Detect which cell encompasses the target text, then output its [X, Y] center coordinate. 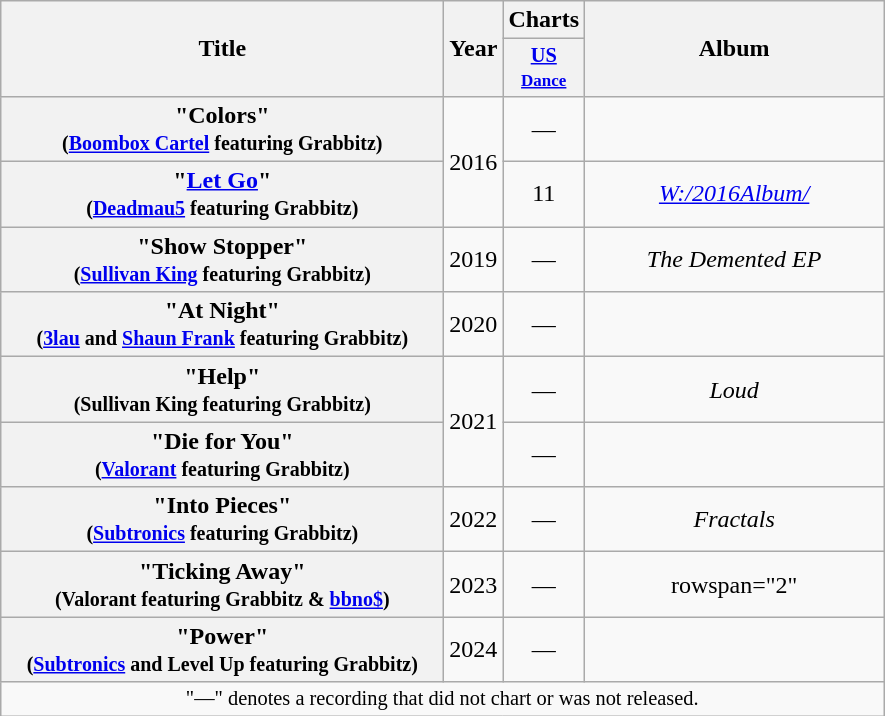
Charts [544, 20]
2016 [474, 161]
2019 [474, 260]
"Show Stopper"(Sullivan King featuring Grabbitz) [222, 260]
"Power"(Subtronics and Level Up featuring Grabbitz) [222, 650]
2022 [474, 520]
Title [222, 49]
"Colors"(Boombox Cartel featuring Grabbitz) [222, 128]
Album [734, 49]
"—" denotes a recording that did not chart or was not released. [442, 699]
"Let Go"(Deadmau5 featuring Grabbitz) [222, 194]
"Into Pieces"(Subtronics featuring Grabbitz) [222, 520]
"At Night"(3lau and Shaun Frank featuring Grabbitz) [222, 324]
2021 [474, 422]
rowspan="2" [734, 584]
2020 [474, 324]
W:/2016Album/ [734, 194]
2023 [474, 584]
Year [474, 49]
The Demented EP [734, 260]
"Ticking Away"(Valorant featuring Grabbitz & bbno$) [222, 584]
11 [544, 194]
USDance [544, 68]
Loud [734, 390]
2024 [474, 650]
"Die for You"(Valorant featuring Grabbitz) [222, 454]
"Help"(Sullivan King featuring Grabbitz) [222, 390]
Fractals [734, 520]
